From the cell containing the given text, extract its center point as (x, y) coordinate. 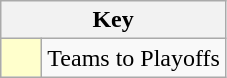
Key (114, 20)
Teams to Playoffs (134, 58)
